Find where the given text appears and provide that cell's center as (X, Y) coordinate. 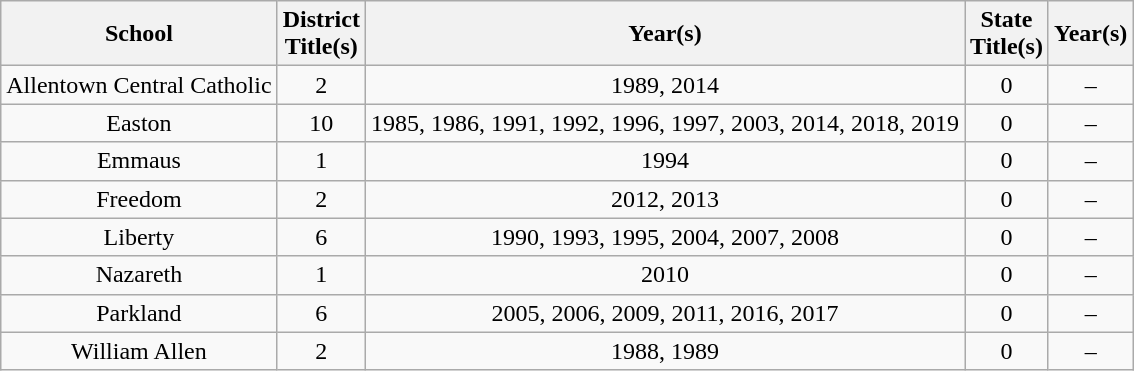
School (139, 34)
Emmaus (139, 161)
2010 (664, 275)
2012, 2013 (664, 199)
1985, 1986, 1991, 1992, 1996, 1997, 2003, 2014, 2018, 2019 (664, 123)
William Allen (139, 351)
1989, 2014 (664, 85)
1990, 1993, 1995, 2004, 2007, 2008 (664, 237)
DistrictTitle(s) (321, 34)
Parkland (139, 313)
Easton (139, 123)
2005, 2006, 2009, 2011, 2016, 2017 (664, 313)
Nazareth (139, 275)
StateTitle(s) (1007, 34)
Allentown Central Catholic (139, 85)
Liberty (139, 237)
10 (321, 123)
1994 (664, 161)
1988, 1989 (664, 351)
Freedom (139, 199)
